Output the (X, Y) coordinate of the center of the cell containing the given text.  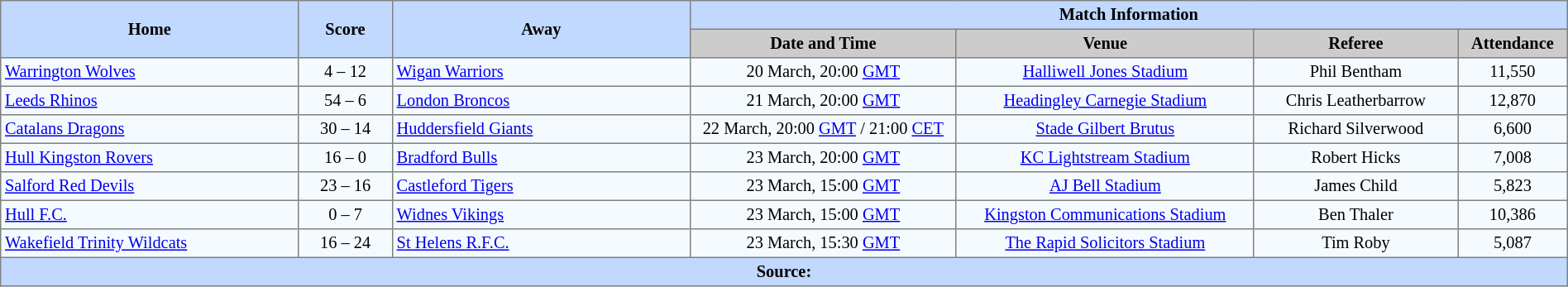
Home (150, 30)
22 March, 20:00 GMT / 21:00 CET (823, 129)
Stade Gilbert Brutus (1105, 129)
16 – 0 (346, 157)
30 – 14 (346, 129)
21 March, 20:00 GMT (823, 100)
10,386 (1513, 214)
Venue (1105, 43)
Source: (784, 271)
Headingley Carnegie Stadium (1105, 100)
St Helens R.F.C. (541, 243)
Huddersfield Giants (541, 129)
7,008 (1513, 157)
Wakefield Trinity Wildcats (150, 243)
5,087 (1513, 243)
23 March, 20:00 GMT (823, 157)
Match Information (1128, 15)
54 – 6 (346, 100)
London Broncos (541, 100)
KC Lightstream Stadium (1105, 157)
Castleford Tigers (541, 186)
20 March, 20:00 GMT (823, 72)
Tim Roby (1355, 243)
6,600 (1513, 129)
Widnes Vikings (541, 214)
Phil Bentham (1355, 72)
23 March, 15:30 GMT (823, 243)
Referee (1355, 43)
AJ Bell Stadium (1105, 186)
The Rapid Solicitors Stadium (1105, 243)
11,550 (1513, 72)
James Child (1355, 186)
Away (541, 30)
Hull F.C. (150, 214)
Wigan Warriors (541, 72)
Warrington Wolves (150, 72)
Halliwell Jones Stadium (1105, 72)
Bradford Bulls (541, 157)
Catalans Dragons (150, 129)
23 – 16 (346, 186)
Leeds Rhinos (150, 100)
Chris Leatherbarrow (1355, 100)
0 – 7 (346, 214)
Ben Thaler (1355, 214)
Kingston Communications Stadium (1105, 214)
Salford Red Devils (150, 186)
Richard Silverwood (1355, 129)
Robert Hicks (1355, 157)
Score (346, 30)
4 – 12 (346, 72)
Attendance (1513, 43)
5,823 (1513, 186)
12,870 (1513, 100)
16 – 24 (346, 243)
Date and Time (823, 43)
Hull Kingston Rovers (150, 157)
